Scan for the cell matching the given text and deliver its (X, Y) coordinate at center. 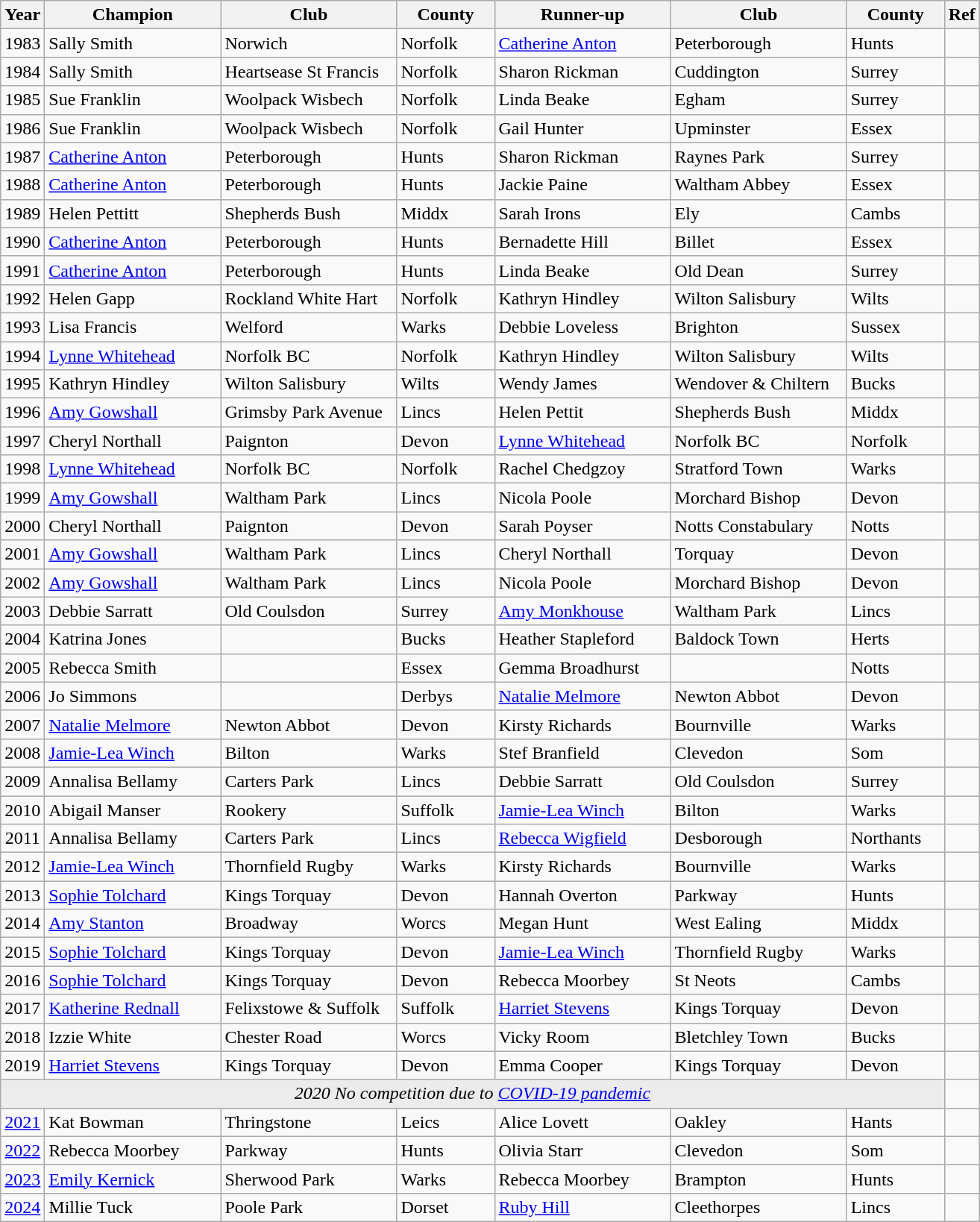
2006 (22, 696)
Gail Hunter (582, 128)
Olivia Starr (582, 1150)
Emma Cooper (582, 1065)
Megan Hunt (582, 924)
Alice Lovett (582, 1122)
Hannah Overton (582, 895)
Desborough (758, 839)
Helen Pettit (582, 413)
Sussex (895, 327)
Brampton (758, 1179)
West Ealing (758, 924)
Torquay (758, 554)
Rookery (309, 809)
Upminster (758, 128)
1988 (22, 185)
1993 (22, 327)
Wendover & Chiltern (758, 384)
Old Dean (758, 270)
Lisa Francis (133, 327)
Gemma Broadhurst (582, 668)
1996 (22, 413)
Derbys (446, 696)
Rockland White Hart (309, 298)
Bletchley Town (758, 1037)
Rebecca Smith (133, 668)
Hants (895, 1122)
Izzie White (133, 1037)
Raynes Park (758, 157)
Helen Gapp (133, 298)
Vicky Room (582, 1037)
Amy Stanton (133, 924)
2015 (22, 952)
2008 (22, 753)
2023 (22, 1179)
2012 (22, 867)
2005 (22, 668)
Runner-up (582, 15)
Stratford Town (758, 469)
1997 (22, 441)
Sarah Poyser (582, 526)
Cleethorpes (758, 1207)
Herts (895, 639)
1995 (22, 384)
Broadway (309, 924)
2019 (22, 1065)
1998 (22, 469)
Heather Stapleford (582, 639)
2014 (22, 924)
2010 (22, 809)
Chester Road (309, 1037)
Ref (962, 15)
Debbie Loveless (582, 327)
2016 (22, 980)
Waltham Abbey (758, 185)
Katrina Jones (133, 639)
2024 (22, 1207)
Ruby Hill (582, 1207)
Egham (758, 100)
2001 (22, 554)
Heartsease St Francis (309, 72)
Kat Bowman (133, 1122)
Millie Tuck (133, 1207)
Wendy James (582, 384)
1991 (22, 270)
2011 (22, 839)
Jackie Paine (582, 185)
1986 (22, 128)
1992 (22, 298)
Oakley (758, 1122)
2021 (22, 1122)
2009 (22, 781)
Sherwood Park (309, 1179)
Poole Park (309, 1207)
Bernadette Hill (582, 242)
Abigail Manser (133, 809)
2002 (22, 583)
Norwich (309, 43)
1984 (22, 72)
Northants (895, 839)
Ely (758, 213)
Felixstowe & Suffolk (309, 1009)
2020 No competition due to COVID-19 pandemic (473, 1094)
Brighton (758, 327)
Baldock Town (758, 639)
Cuddington (758, 72)
2018 (22, 1037)
Grimsby Park Avenue (309, 413)
Leics (446, 1122)
Champion (133, 15)
Billet (758, 242)
Jo Simmons (133, 696)
2004 (22, 639)
2000 (22, 526)
Emily Kernick (133, 1179)
2007 (22, 724)
Notts Constabulary (758, 526)
2017 (22, 1009)
Thringstone (309, 1122)
St Neots (758, 980)
1985 (22, 100)
Rachel Chedgzoy (582, 469)
1987 (22, 157)
Amy Monkhouse (582, 611)
Sarah Irons (582, 213)
Year (22, 15)
2003 (22, 611)
1999 (22, 498)
1990 (22, 242)
Welford (309, 327)
Helen Pettitt (133, 213)
2013 (22, 895)
2022 (22, 1150)
1994 (22, 356)
Dorset (446, 1207)
1989 (22, 213)
1983 (22, 43)
Stef Branfield (582, 753)
Rebecca Wigfield (582, 839)
Katherine Rednall (133, 1009)
